Scan for the cell matching the given text and deliver its [X, Y] coordinate at center. 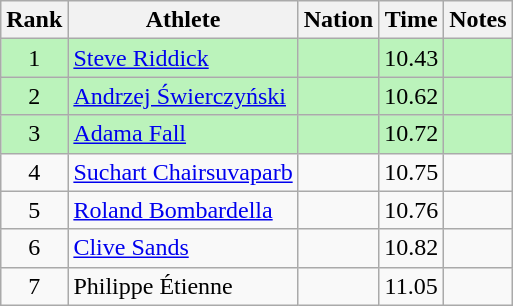
3 [34, 134]
10.72 [412, 134]
Adama Fall [183, 134]
1 [34, 58]
4 [34, 172]
Time [412, 20]
Nation [338, 20]
10.82 [412, 248]
7 [34, 286]
5 [34, 210]
10.75 [412, 172]
Steve Riddick [183, 58]
Suchart Chairsuvaparb [183, 172]
10.76 [412, 210]
10.62 [412, 96]
10.43 [412, 58]
Clive Sands [183, 248]
11.05 [412, 286]
6 [34, 248]
2 [34, 96]
Andrzej Świerczyński [183, 96]
Rank [34, 20]
Roland Bombardella [183, 210]
Notes [478, 20]
Athlete [183, 20]
Philippe Étienne [183, 286]
